Extract the (x, y) coordinate from the center of the cell holding the provided text.  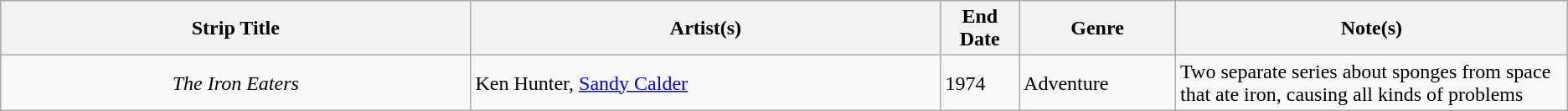
The Iron Eaters (236, 82)
Two separate series about sponges from space that ate iron, causing all kinds of problems (1372, 82)
Note(s) (1372, 29)
Artist(s) (705, 29)
End Date (980, 29)
Strip Title (236, 29)
Genre (1097, 29)
1974 (980, 82)
Adventure (1097, 82)
Ken Hunter, Sandy Calder (705, 82)
